Scan for the cell matching the given text and deliver its (X, Y) coordinate at center. 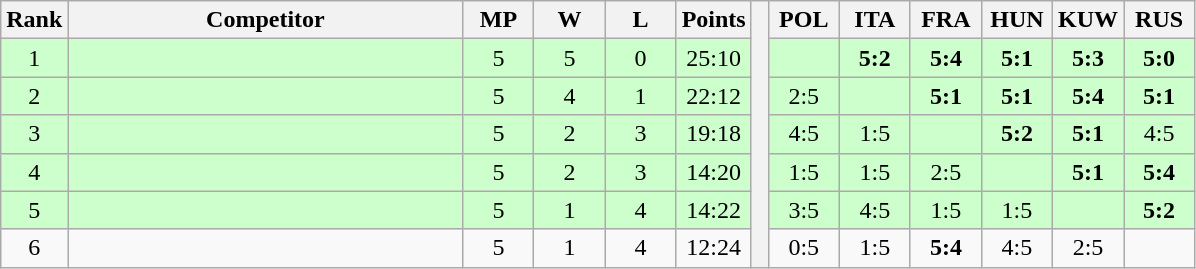
RUS (1160, 20)
Competitor (266, 20)
0:5 (804, 248)
14:20 (714, 172)
ITA (874, 20)
22:12 (714, 96)
Rank (34, 20)
0 (640, 58)
POL (804, 20)
5:3 (1088, 58)
5:0 (1160, 58)
6 (34, 248)
W (570, 20)
19:18 (714, 134)
L (640, 20)
HUN (1016, 20)
FRA (946, 20)
25:10 (714, 58)
14:22 (714, 210)
3:5 (804, 210)
KUW (1088, 20)
12:24 (714, 248)
MP (498, 20)
Points (714, 20)
